Detect which cell encompasses the target text, then output its (X, Y) center coordinate. 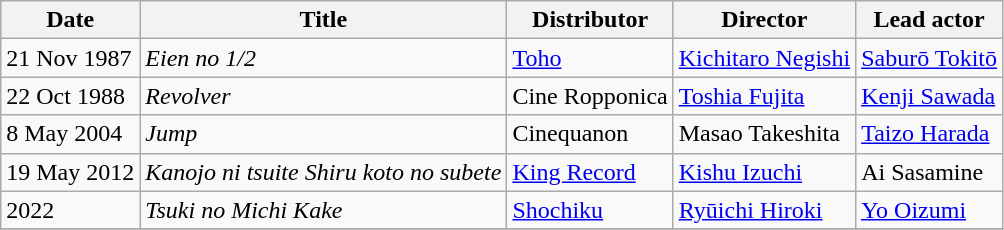
Lead actor (930, 20)
Distributor (590, 20)
Taizo Harada (930, 134)
Revolver (324, 96)
Toho (590, 58)
Kishu Izuchi (764, 172)
Eien no 1/2 (324, 58)
21 Nov 1987 (70, 58)
Director (764, 20)
Shochiku (590, 210)
19 May 2012 (70, 172)
Kichitaro Negishi (764, 58)
Tsuki no Michi Kake (324, 210)
Kenji Sawada (930, 96)
Kanojo ni tsuite Shiru koto no subete (324, 172)
Saburō Tokitō (930, 58)
Ryūichi Hiroki (764, 210)
Cinequanon (590, 134)
Toshia Fujita (764, 96)
King Record (590, 172)
Masao Takeshita (764, 134)
Ai Sasamine (930, 172)
2022 (70, 210)
8 May 2004 (70, 134)
Cine Ropponica (590, 96)
Date (70, 20)
22 Oct 1988 (70, 96)
Title (324, 20)
Yo Oizumi (930, 210)
Jump (324, 134)
